Scan for the cell matching the given text and deliver its [x, y] coordinate at center. 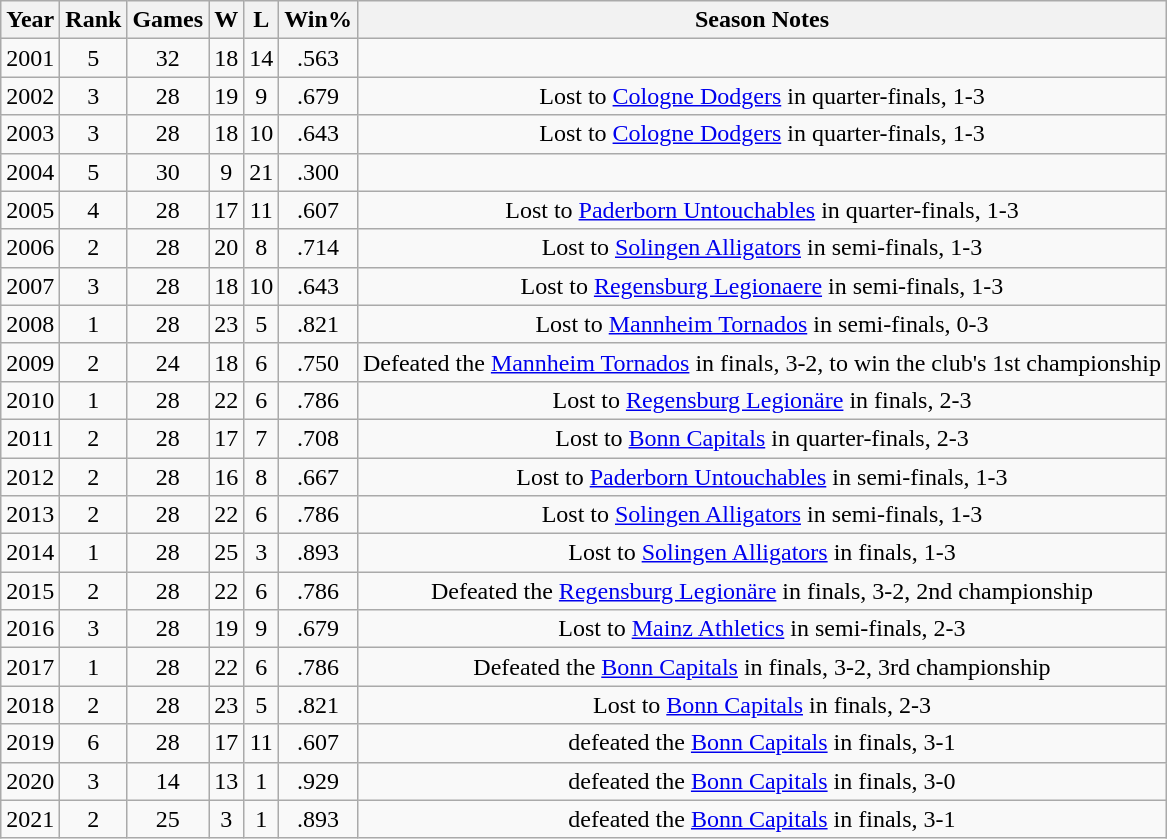
Lost to Regensburg Legionäre in finals, 2-3 [762, 400]
13 [226, 781]
Win% [318, 20]
2021 [30, 819]
Games [168, 20]
2004 [30, 172]
7 [262, 438]
.714 [318, 248]
Defeated the Bonn Capitals in finals, 3-2, 3rd championship [762, 667]
.300 [318, 172]
Rank [94, 20]
Lost to Solingen Alligators in finals, 1-3 [762, 553]
.708 [318, 438]
.750 [318, 362]
2003 [30, 134]
2008 [30, 324]
Season Notes [762, 20]
2010 [30, 400]
2007 [30, 286]
Lost to Paderborn Untouchables in semi-finals, 1-3 [762, 477]
2011 [30, 438]
.929 [318, 781]
21 [262, 172]
Lost to Regensburg Legionaere in semi-finals, 1-3 [762, 286]
2002 [30, 96]
2015 [30, 591]
Defeated the Regensburg Legionäre in finals, 3-2, 2nd championship [762, 591]
20 [226, 248]
L [262, 20]
2005 [30, 210]
Lost to Mannheim Tornados in semi-finals, 0-3 [762, 324]
Defeated the Mannheim Tornados in finals, 3-2, to win the club's 1st championship [762, 362]
2019 [30, 743]
Lost to Mainz Athletics in semi-finals, 2-3 [762, 629]
Lost to Paderborn Untouchables in quarter-finals, 1-3 [762, 210]
2006 [30, 248]
24 [168, 362]
4 [94, 210]
2014 [30, 553]
.667 [318, 477]
2020 [30, 781]
32 [168, 58]
2001 [30, 58]
defeated the Bonn Capitals in finals, 3-0 [762, 781]
.563 [318, 58]
2012 [30, 477]
2017 [30, 667]
30 [168, 172]
Lost to Bonn Capitals in finals, 2-3 [762, 705]
W [226, 20]
16 [226, 477]
2016 [30, 629]
2013 [30, 515]
2018 [30, 705]
Year [30, 20]
Lost to Bonn Capitals in quarter-finals, 2-3 [762, 438]
2009 [30, 362]
